Search for the cell housing the specified text and yield its [x, y] center coordinate. 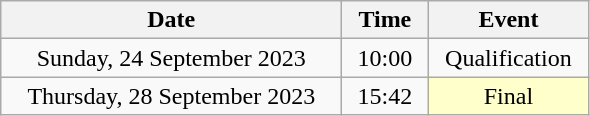
Event [508, 20]
Time [385, 20]
Date [172, 20]
Qualification [508, 58]
Final [508, 96]
Thursday, 28 September 2023 [172, 96]
Sunday, 24 September 2023 [172, 58]
10:00 [385, 58]
15:42 [385, 96]
